Output the [X, Y] coordinate of the center of the cell containing the given text.  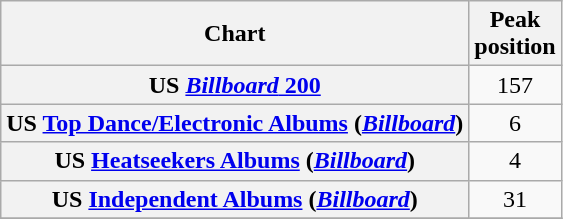
US Billboard 200 [235, 85]
Peakposition [515, 34]
6 [515, 123]
Chart [235, 34]
157 [515, 85]
US Top Dance/Electronic Albums (Billboard) [235, 123]
31 [515, 199]
US Heatseekers Albums (Billboard) [235, 161]
4 [515, 161]
US Independent Albums (Billboard) [235, 199]
